Find where the given text appears and provide that cell's center as (x, y) coordinate. 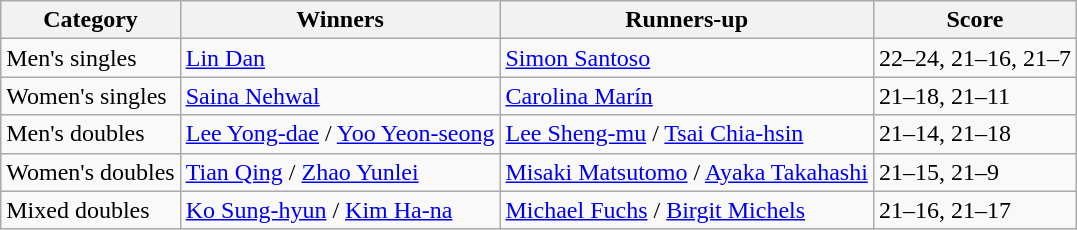
Runners-up (686, 20)
Lin Dan (340, 58)
Carolina Marín (686, 96)
Ko Sung-hyun / Kim Ha-na (340, 210)
Score (974, 20)
Saina Nehwal (340, 96)
21–15, 21–9 (974, 172)
Lee Sheng-mu / Tsai Chia-hsin (686, 134)
21–14, 21–18 (974, 134)
22–24, 21–16, 21–7 (974, 58)
Tian Qing / Zhao Yunlei (340, 172)
21–18, 21–11 (974, 96)
Women's doubles (90, 172)
Men's singles (90, 58)
Michael Fuchs / Birgit Michels (686, 210)
Winners (340, 20)
Women's singles (90, 96)
Mixed doubles (90, 210)
Misaki Matsutomo / Ayaka Takahashi (686, 172)
Simon Santoso (686, 58)
Category (90, 20)
21–16, 21–17 (974, 210)
Men's doubles (90, 134)
Lee Yong-dae / Yoo Yeon-seong (340, 134)
